Provide the [x, y] coordinate of the cell's center where the given text is located.  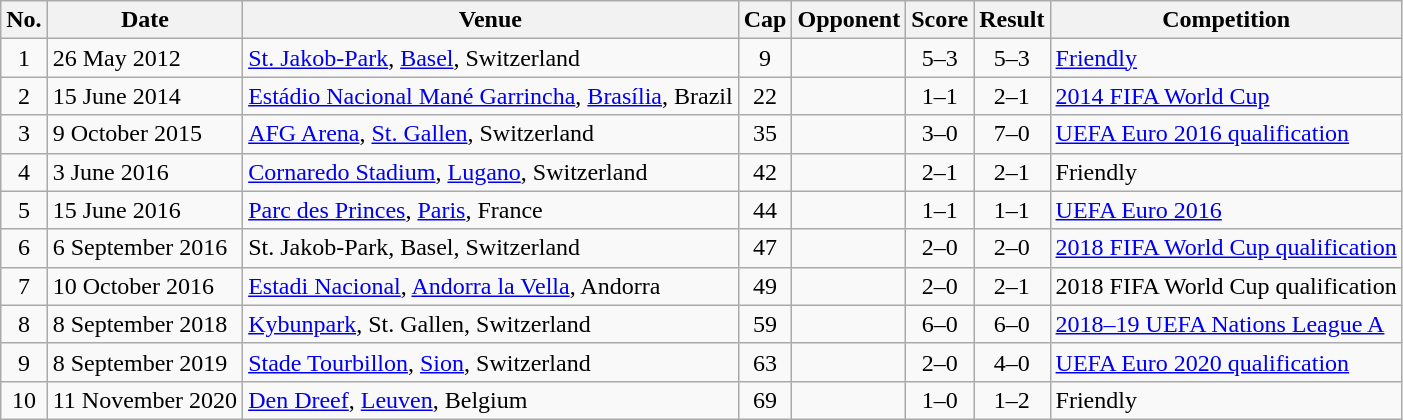
Venue [491, 20]
Cap [765, 20]
Estadi Nacional, Andorra la Vella, Andorra [491, 286]
10 [24, 400]
44 [765, 210]
11 November 2020 [144, 400]
6 September 2016 [144, 248]
4 [24, 172]
UEFA Euro 2016 [1226, 210]
Den Dreef, Leuven, Belgium [491, 400]
2 [24, 96]
No. [24, 20]
8 [24, 324]
UEFA Euro 2016 qualification [1226, 134]
2014 FIFA World Cup [1226, 96]
Cornaredo Stadium, Lugano, Switzerland [491, 172]
59 [765, 324]
Result [1012, 20]
3–0 [940, 134]
Opponent [849, 20]
9 October 2015 [144, 134]
6 [24, 248]
10 October 2016 [144, 286]
5 [24, 210]
4–0 [1012, 362]
15 June 2016 [144, 210]
1–0 [940, 400]
7 [24, 286]
2018–19 UEFA Nations League A [1226, 324]
3 June 2016 [144, 172]
42 [765, 172]
63 [765, 362]
UEFA Euro 2020 qualification [1226, 362]
AFG Arena, St. Gallen, Switzerland [491, 134]
Date [144, 20]
Stade Tourbillon, Sion, Switzerland [491, 362]
35 [765, 134]
49 [765, 286]
26 May 2012 [144, 58]
15 June 2014 [144, 96]
Competition [1226, 20]
22 [765, 96]
7–0 [1012, 134]
Kybunpark, St. Gallen, Switzerland [491, 324]
Parc des Princes, Paris, France [491, 210]
8 September 2018 [144, 324]
8 September 2019 [144, 362]
69 [765, 400]
Estádio Nacional Mané Garrincha, Brasília, Brazil [491, 96]
3 [24, 134]
47 [765, 248]
Score [940, 20]
1–2 [1012, 400]
1 [24, 58]
